Output the (X, Y) coordinate of the center of the cell containing the given text.  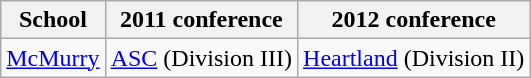
School (53, 20)
McMurry (53, 58)
Heartland (Division II) (414, 58)
2012 conference (414, 20)
ASC (Division III) (201, 58)
2011 conference (201, 20)
